Determine the [x, y] coordinate at the center of the cell enclosing the given text.  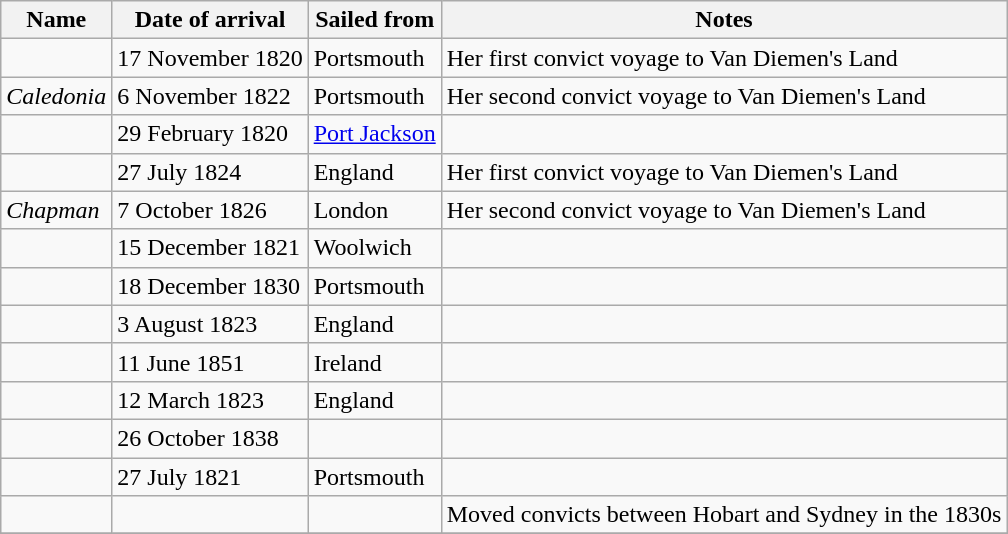
17 November 1820 [210, 58]
Chapman [56, 210]
27 July 1824 [210, 172]
6 November 1822 [210, 96]
Date of arrival [210, 20]
Port Jackson [374, 134]
Ireland [374, 362]
Sailed from [374, 20]
7 October 1826 [210, 210]
Moved convicts between Hobart and Sydney in the 1830s [724, 515]
Woolwich [374, 248]
18 December 1830 [210, 286]
12 March 1823 [210, 400]
3 August 1823 [210, 324]
Name [56, 20]
Caledonia [56, 96]
15 December 1821 [210, 248]
26 October 1838 [210, 438]
Notes [724, 20]
27 July 1821 [210, 477]
London [374, 210]
11 June 1851 [210, 362]
29 February 1820 [210, 134]
